Locate the cell with the specified text and output its (x, y) center coordinate. 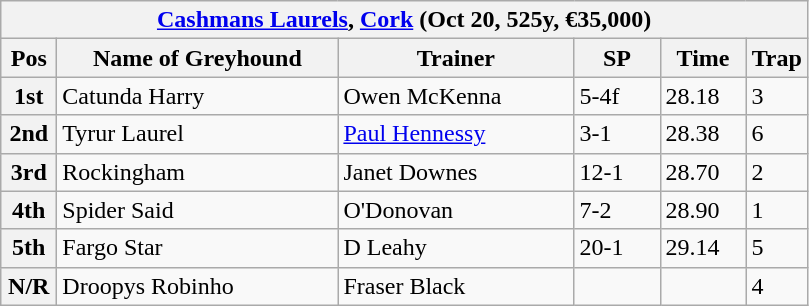
D Leahy (456, 248)
6 (776, 134)
2 (776, 172)
3 (776, 96)
5th (29, 248)
Janet Downes (456, 172)
Fraser Black (456, 286)
28.70 (703, 172)
20-1 (617, 248)
29.14 (703, 248)
Fargo Star (198, 248)
1 (776, 210)
5-4f (617, 96)
28.38 (703, 134)
Trainer (456, 58)
Paul Hennessy (456, 134)
28.18 (703, 96)
5 (776, 248)
O'Donovan (456, 210)
28.90 (703, 210)
4 (776, 286)
Tyrur Laurel (198, 134)
3rd (29, 172)
Name of Greyhound (198, 58)
2nd (29, 134)
Pos (29, 58)
N/R (29, 286)
4th (29, 210)
3-1 (617, 134)
7-2 (617, 210)
Trap (776, 58)
12-1 (617, 172)
Time (703, 58)
Catunda Harry (198, 96)
Rockingham (198, 172)
SP (617, 58)
Owen McKenna (456, 96)
Spider Said (198, 210)
1st (29, 96)
Droopys Robinho (198, 286)
Cashmans Laurels, Cork (Oct 20, 525y, €35,000) (404, 20)
